Capture the cell that displays the provided text and extract its [X, Y] central coordinate. 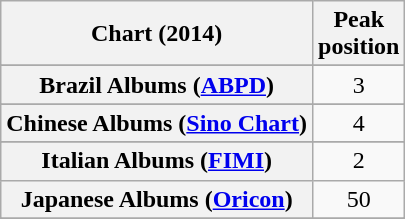
Chart (2014) [157, 34]
Italian Albums (FIMI) [157, 161]
Japanese Albums (Oricon) [157, 199]
Peakposition [359, 34]
3 [359, 85]
Brazil Albums (ABPD) [157, 85]
Chinese Albums (Sino Chart) [157, 123]
50 [359, 199]
2 [359, 161]
4 [359, 123]
